Locate the cell with the specified text and output its (X, Y) center coordinate. 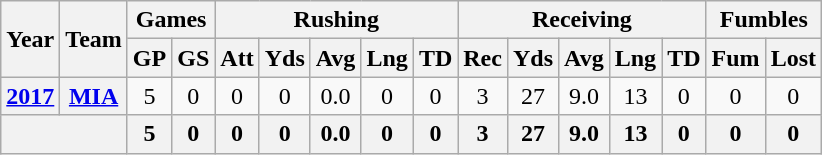
MIA (94, 96)
Games (170, 20)
Rushing (336, 20)
GS (194, 58)
2017 (30, 96)
Year (30, 39)
Receiving (582, 20)
Team (94, 39)
Fumbles (764, 20)
Rec (483, 58)
Lost (793, 58)
Fum (736, 58)
GP (149, 58)
Att (237, 58)
